From the cell containing the given text, extract its center point as [x, y] coordinate. 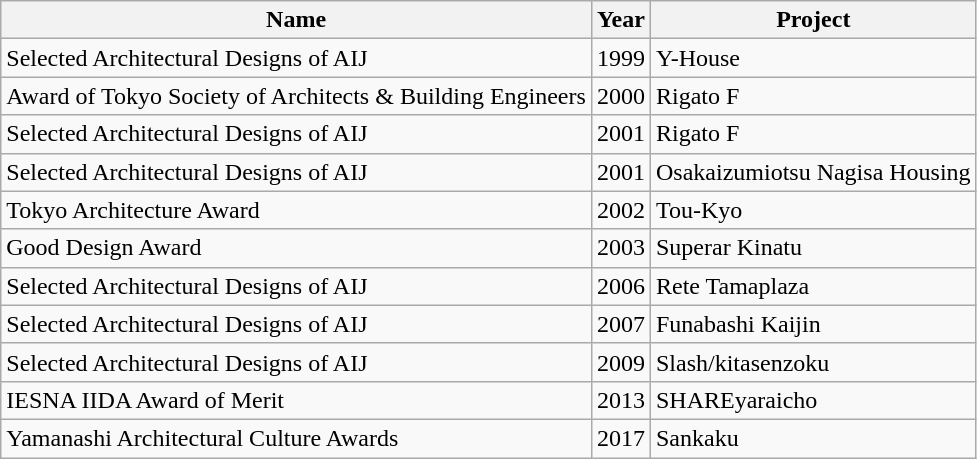
Yamanashi Architectural Culture Awards [296, 438]
2003 [620, 248]
Superar Kinatu [813, 248]
2007 [620, 324]
Tokyo Architecture Award [296, 210]
Name [296, 20]
2013 [620, 400]
Slash/kitasenzoku [813, 362]
Y-House [813, 58]
Rete Tamaplaza [813, 286]
1999 [620, 58]
Award of Tokyo Society of Architects & Building Engineers [296, 96]
Year [620, 20]
2000 [620, 96]
Tou-Kyo [813, 210]
Osakaizumiotsu Nagisa Housing [813, 172]
2017 [620, 438]
IESNA IIDA Award of Merit [296, 400]
Funabashi Kaijin [813, 324]
2009 [620, 362]
Project [813, 20]
Sankaku [813, 438]
SHAREyaraicho [813, 400]
2006 [620, 286]
2002 [620, 210]
Good Design Award [296, 248]
